For the text-containing cell, return its midpoint in (x, y) coordinate format. 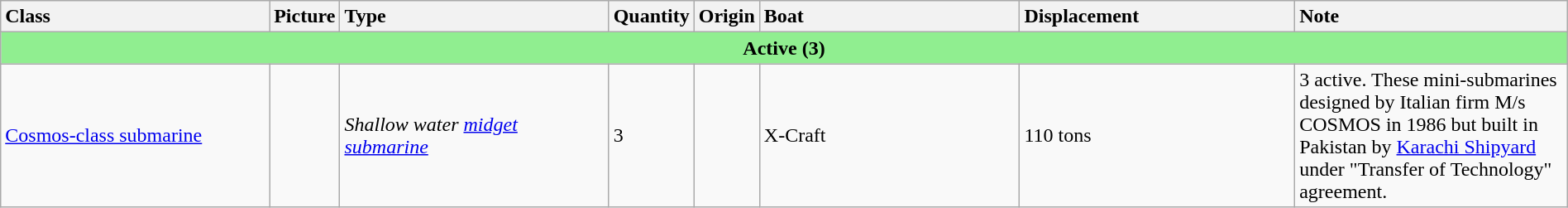
3 (652, 136)
Boat (890, 17)
Origin (726, 17)
110 tons (1158, 136)
X-Craft (890, 136)
Active (3) (784, 48)
Cosmos-class submarine (136, 136)
Quantity (652, 17)
Class (136, 17)
Type (475, 17)
Note (1432, 17)
Shallow water midget submarine (475, 136)
Picture (304, 17)
Displacement (1158, 17)
